Capture the cell that displays the provided text and extract its [X, Y] central coordinate. 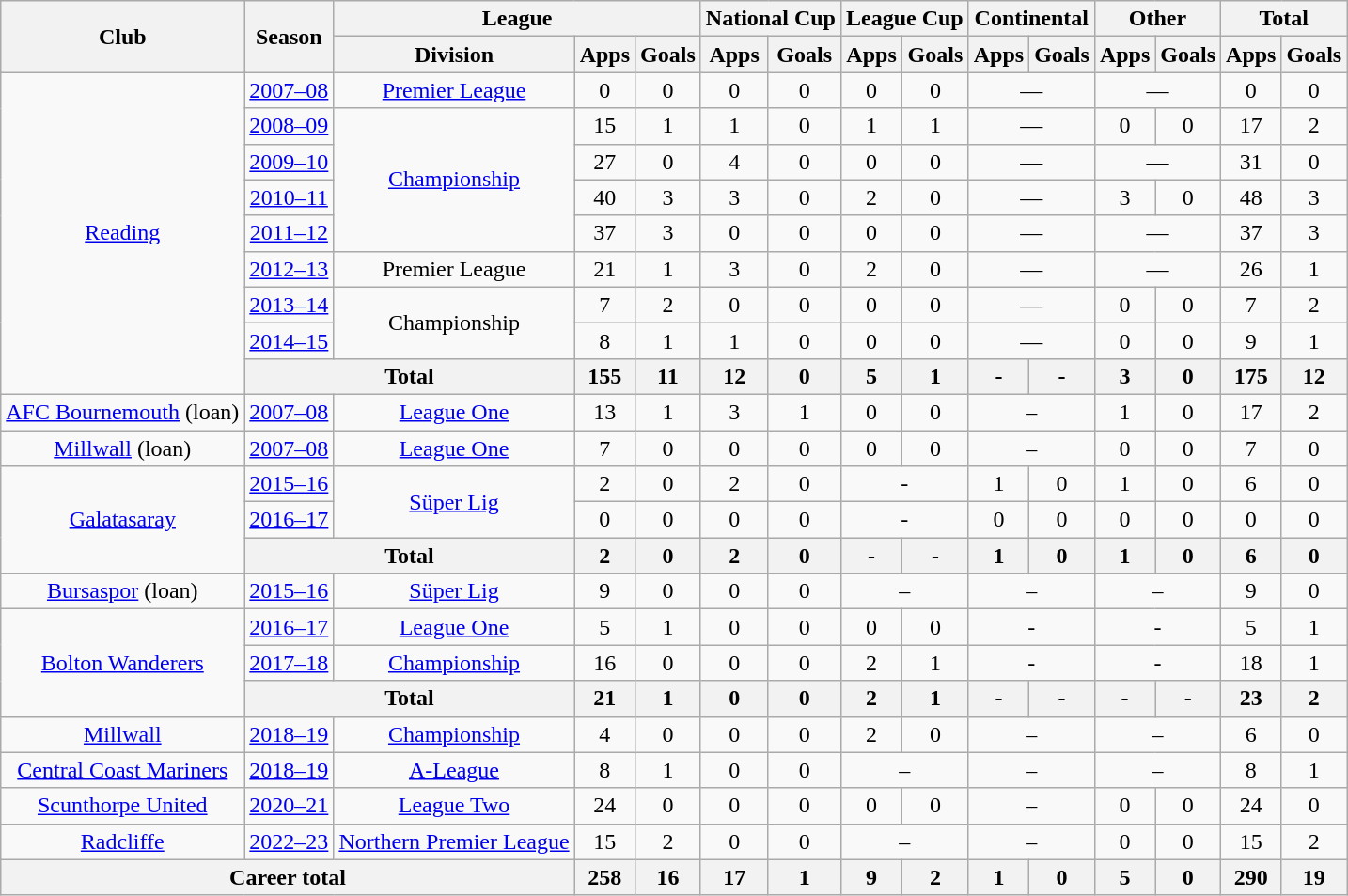
11 [668, 376]
Millwall (loan) [122, 448]
13 [604, 412]
League [517, 19]
Galatasaray [122, 520]
Club [122, 37]
2009–10 [290, 162]
155 [604, 376]
290 [1251, 877]
258 [604, 877]
2020–21 [290, 806]
League Two [454, 806]
AFC Bournemouth (loan) [122, 412]
Continental [1031, 19]
A-League [454, 770]
2014–15 [290, 340]
Bolton Wanderers [122, 663]
Reading [122, 233]
Northern Premier League [454, 841]
2011–12 [290, 233]
Radcliffe [122, 841]
40 [604, 197]
Millwall [122, 734]
League Cup [904, 19]
2008–09 [290, 126]
2010–11 [290, 197]
National Cup [771, 19]
Season [290, 37]
26 [1251, 269]
19 [1314, 877]
18 [1251, 663]
Career total [288, 877]
2012–13 [290, 269]
Bursaspor (loan) [122, 591]
2017–18 [290, 663]
23 [1251, 699]
2013–14 [290, 305]
27 [604, 162]
Other [1157, 19]
Central Coast Mariners [122, 770]
48 [1251, 197]
175 [1251, 376]
2022–23 [290, 841]
Division [454, 55]
31 [1251, 162]
Scunthorpe United [122, 806]
